Search for the cell housing the specified text and yield its (X, Y) center coordinate. 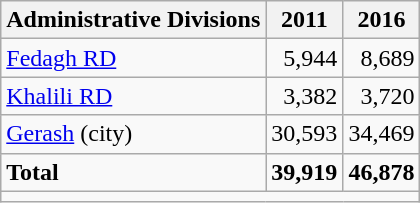
2016 (382, 20)
Administrative Divisions (134, 20)
Gerash (city) (134, 134)
5,944 (304, 58)
3,720 (382, 96)
30,593 (304, 134)
39,919 (304, 172)
Khalili RD (134, 96)
Fedagh RD (134, 58)
2011 (304, 20)
Total (134, 172)
8,689 (382, 58)
34,469 (382, 134)
46,878 (382, 172)
3,382 (304, 96)
